Detect which cell encompasses the target text, then output its (X, Y) center coordinate. 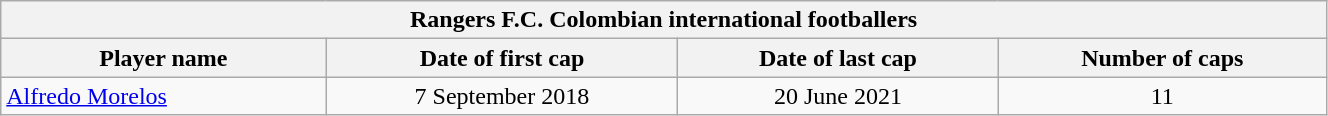
11 (1162, 96)
Date of first cap (502, 58)
Rangers F.C. Colombian international footballers (664, 20)
Number of caps (1162, 58)
7 September 2018 (502, 96)
Player name (164, 58)
Alfredo Morelos (164, 96)
20 June 2021 (838, 96)
Date of last cap (838, 58)
